Provide the (X, Y) coordinate of the cell's center where the given text is located.  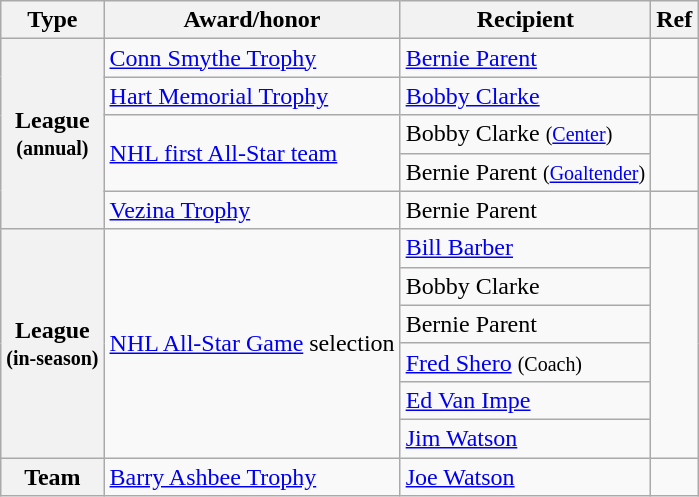
Bernie Parent (Goaltender) (526, 172)
Jim Watson (526, 438)
Team (52, 477)
Ed Van Impe (526, 400)
NHL All-Star Game selection (252, 343)
Vezina Trophy (252, 210)
Award/honor (252, 20)
Joe Watson (526, 477)
Type (52, 20)
NHL first All-Star team (252, 153)
Recipient (526, 20)
Bill Barber (526, 248)
Ref (674, 20)
Conn Smythe Trophy (252, 58)
Hart Memorial Trophy (252, 96)
League(annual) (52, 134)
Barry Ashbee Trophy (252, 477)
Fred Shero (Coach) (526, 362)
League(in-season) (52, 343)
Bobby Clarke (Center) (526, 134)
